Search for the cell housing the specified text and yield its [x, y] center coordinate. 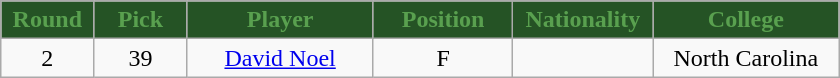
2 [48, 58]
Pick [140, 20]
North Carolina [746, 58]
F [443, 58]
David Noel [280, 58]
College [746, 20]
39 [140, 58]
Position [443, 20]
Round [48, 20]
Player [280, 20]
Nationality [583, 20]
